Search for the cell housing the specified text and yield its [x, y] center coordinate. 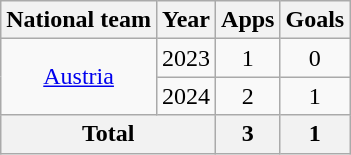
2024 [186, 96]
2 [248, 96]
2023 [186, 58]
Year [186, 20]
National team [79, 20]
3 [248, 134]
0 [315, 58]
Apps [248, 20]
Goals [315, 20]
Austria [79, 77]
Total [108, 134]
